Locate the cell with the specified text and output its (x, y) center coordinate. 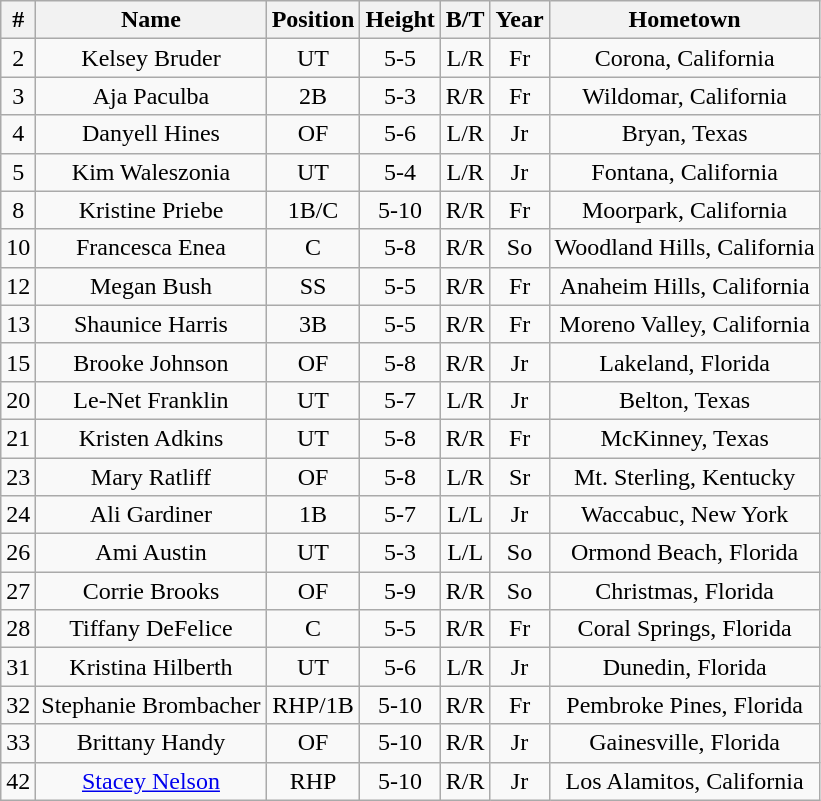
Kristina Hilberth (151, 667)
Kim Waleszonia (151, 172)
Coral Springs, Florida (684, 629)
Lakeland, Florida (684, 362)
Corrie Brooks (151, 591)
SS (313, 286)
31 (18, 667)
Bryan, Texas (684, 134)
Wildomar, California (684, 96)
Hometown (684, 20)
RHP (313, 781)
Danyell Hines (151, 134)
10 (18, 248)
Francesca Enea (151, 248)
28 (18, 629)
Mt. Sterling, Kentucky (684, 477)
3B (313, 324)
Position (313, 20)
1B/C (313, 210)
20 (18, 400)
4 (18, 134)
Brittany Handy (151, 743)
Corona, California (684, 58)
RHP/1B (313, 705)
5-9 (400, 591)
Aja Paculba (151, 96)
Fontana, California (684, 172)
3 (18, 96)
Pembroke Pines, Florida (684, 705)
Stephanie Brombacher (151, 705)
Woodland Hills, California (684, 248)
Waccabuc, New York (684, 515)
Name (151, 20)
2 (18, 58)
Megan Bush (151, 286)
32 (18, 705)
Year (520, 20)
Le-Net Franklin (151, 400)
Christmas, Florida (684, 591)
13 (18, 324)
Dunedin, Florida (684, 667)
Kristine Priebe (151, 210)
24 (18, 515)
Ali Gardiner (151, 515)
15 (18, 362)
1B (313, 515)
27 (18, 591)
23 (18, 477)
21 (18, 438)
Mary Ratliff (151, 477)
5-4 (400, 172)
# (18, 20)
26 (18, 553)
Gainesville, Florida (684, 743)
Stacey Nelson (151, 781)
Kristen Adkins (151, 438)
Moreno Valley, California (684, 324)
5 (18, 172)
Ami Austin (151, 553)
8 (18, 210)
Los Alamitos, California (684, 781)
B/T (465, 20)
McKinney, Texas (684, 438)
42 (18, 781)
Anaheim Hills, California (684, 286)
33 (18, 743)
2B (313, 96)
Moorpark, California (684, 210)
Tiffany DeFelice (151, 629)
Shaunice Harris (151, 324)
Kelsey Bruder (151, 58)
Brooke Johnson (151, 362)
Belton, Texas (684, 400)
12 (18, 286)
Sr (520, 477)
Ormond Beach, Florida (684, 553)
Height (400, 20)
